Return the (x, y) coordinate for the center point of the cell that contains the specified text.  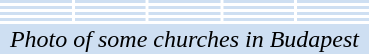
Photo of some churches in Budapest (184, 39)
